Output the (x, y) coordinate of the center of the cell containing the given text.  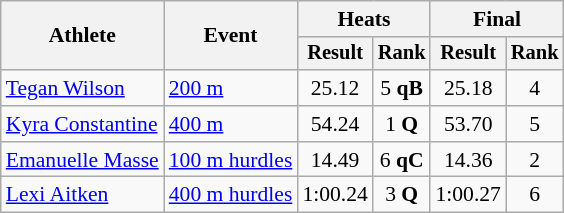
Final (496, 19)
5 (535, 124)
3 Q (402, 195)
Lexi Aitken (82, 195)
25.12 (334, 88)
4 (535, 88)
14.49 (334, 160)
6 (535, 195)
100 m hurdles (231, 160)
Athlete (82, 36)
1 Q (402, 124)
25.18 (468, 88)
Kyra Constantine (82, 124)
400 m (231, 124)
1:00.24 (334, 195)
Tegan Wilson (82, 88)
1:00.27 (468, 195)
200 m (231, 88)
Emanuelle Masse (82, 160)
6 qC (402, 160)
54.24 (334, 124)
Heats (364, 19)
5 qB (402, 88)
400 m hurdles (231, 195)
2 (535, 160)
14.36 (468, 160)
53.70 (468, 124)
Event (231, 36)
